Output the [X, Y] coordinate of the center of the cell containing the given text.  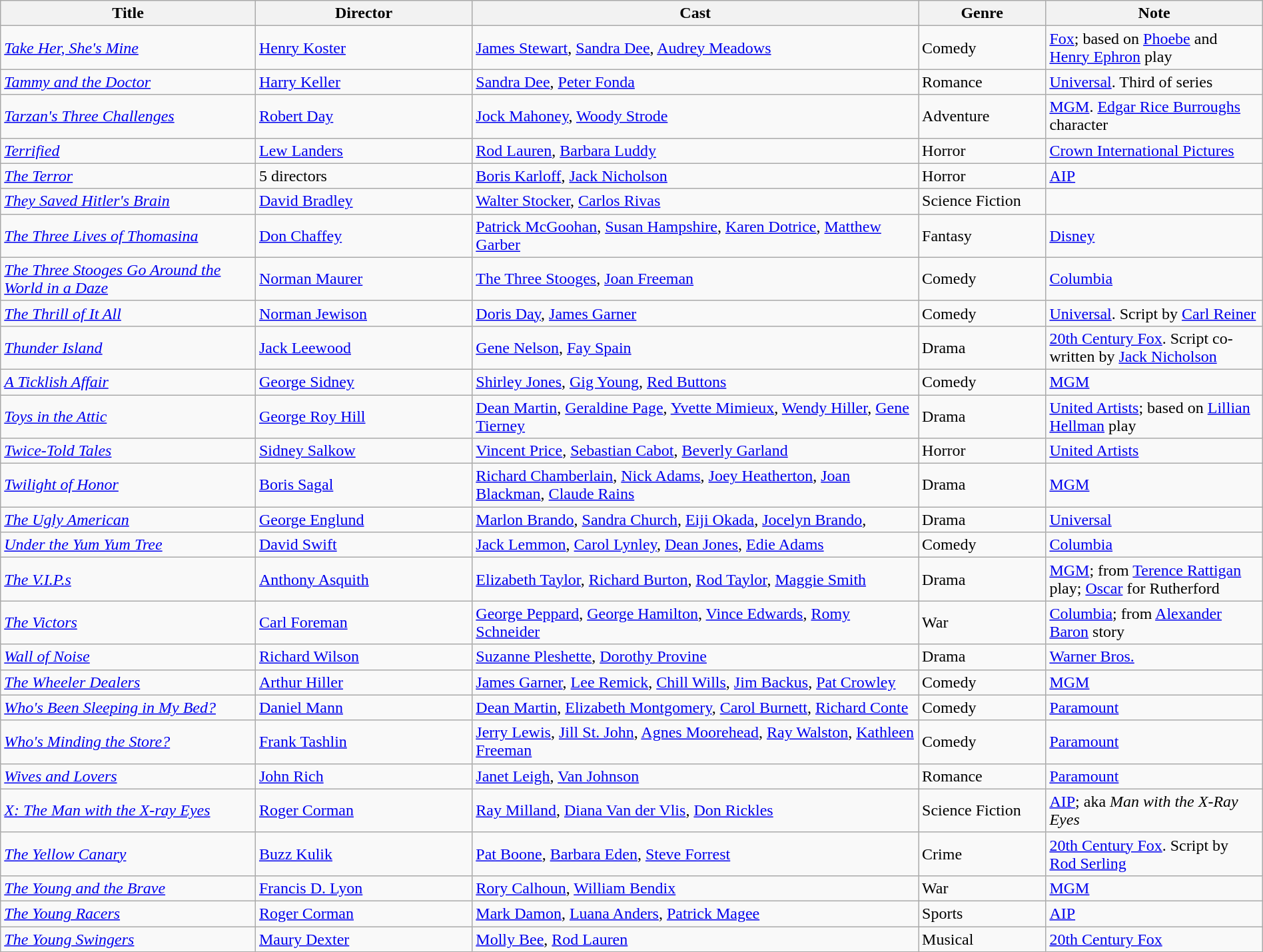
Arthur Hiller [364, 682]
Under the Yum Yum Tree [128, 545]
Jock Mahoney, Woody Strode [695, 116]
Harry Keller [364, 82]
Jerry Lewis, Jill St. John, Agnes Moorehead, Ray Walston, Kathleen Freeman [695, 742]
George Peppard, George Hamilton, Vince Edwards, Romy Schneider [695, 622]
The Terror [128, 176]
Wall of Noise [128, 657]
They Saved Hitler's Brain [128, 201]
The Yellow Canary [128, 854]
Norman Maurer [364, 278]
20th Century Fox [1154, 939]
Mark Damon, Luana Anders, Patrick Magee [695, 913]
Columbia; from Alexander Baron story [1154, 622]
Genre [982, 13]
Buzz Kulik [364, 854]
Doris Day, James Garner [695, 313]
Shirley Jones, Gig Young, Red Buttons [695, 382]
Anthony Asquith [364, 580]
Lew Landers [364, 151]
Cast [695, 13]
The Young Swingers [128, 939]
Toys in the Attic [128, 416]
Warner Bros. [1154, 657]
Boris Karloff, Jack Nicholson [695, 176]
Sandra Dee, Peter Fonda [695, 82]
Carl Foreman [364, 622]
Note [1154, 13]
Tarzan's Three Challenges [128, 116]
David Bradley [364, 201]
Richard Wilson [364, 657]
Frank Tashlin [364, 742]
David Swift [364, 545]
The Thrill of It All [128, 313]
Musical [982, 939]
Sidney Salkow [364, 451]
Crime [982, 854]
A Ticklish Affair [128, 382]
The Victors [128, 622]
The Three Stooges, Joan Freeman [695, 278]
Daniel Mann [364, 708]
MGM. Edgar Rice Burroughs character [1154, 116]
Tammy and the Doctor [128, 82]
Ray Milland, Diana Van der Vlis, Don Rickles [695, 810]
Gene Nelson, Fay Spain [695, 348]
Vincent Price, Sebastian Cabot, Beverly Garland [695, 451]
Twice-Told Tales [128, 451]
Sports [982, 913]
John Rich [364, 776]
Francis D. Lyon [364, 888]
Title [128, 13]
Director [364, 13]
Disney [1154, 236]
Robert Day [364, 116]
The Young and the Brave [128, 888]
Rod Lauren, Barbara Luddy [695, 151]
Thunder Island [128, 348]
Jack Leewood [364, 348]
Take Her, She's Mine [128, 48]
Wives and Lovers [128, 776]
AIP; aka Man with the X-Ray Eyes [1154, 810]
Marlon Brando, Sandra Church, Eiji Okada, Jocelyn Brando, [695, 520]
The V.I.P.s [128, 580]
The Three Lives of Thomasina [128, 236]
James Garner, Lee Remick, Chill Wills, Jim Backus, Pat Crowley [695, 682]
Crown International Pictures [1154, 151]
Walter Stocker, Carlos Rivas [695, 201]
Rory Calhoun, William Bendix [695, 888]
Richard Chamberlain, Nick Adams, Joey Heatherton, Joan Blackman, Claude Rains [695, 485]
Universal. Third of series [1154, 82]
Terrified [128, 151]
United Artists; based on Lillian Hellman play [1154, 416]
Norman Jewison [364, 313]
MGM; from Terence Rattigan play; Oscar for Rutherford [1154, 580]
Janet Leigh, Van Johnson [695, 776]
Universal. Script by Carl Reiner [1154, 313]
Jack Lemmon, Carol Lynley, Dean Jones, Edie Adams [695, 545]
The Ugly American [128, 520]
The Wheeler Dealers [128, 682]
United Artists [1154, 451]
Patrick McGoohan, Susan Hampshire, Karen Dotrice, Matthew Garber [695, 236]
Universal [1154, 520]
Fantasy [982, 236]
Dean Martin, Geraldine Page, Yvette Mimieux, Wendy Hiller, Gene Tierney [695, 416]
The Young Racers [128, 913]
Twilight of Honor [128, 485]
The Three Stooges Go Around the World in a Daze [128, 278]
James Stewart, Sandra Dee, Audrey Meadows [695, 48]
20th Century Fox. Script by Rod Serling [1154, 854]
George Englund [364, 520]
Suzanne Pleshette, Dorothy Provine [695, 657]
George Roy Hill [364, 416]
Fox; based on Phoebe and Henry Ephron play [1154, 48]
Maury Dexter [364, 939]
Dean Martin, Elizabeth Montgomery, Carol Burnett, Richard Conte [695, 708]
Who's Minding the Store? [128, 742]
Molly Bee, Rod Lauren [695, 939]
Elizabeth Taylor, Richard Burton, Rod Taylor, Maggie Smith [695, 580]
Boris Sagal [364, 485]
X: The Man with the X-ray Eyes [128, 810]
Don Chaffey [364, 236]
Pat Boone, Barbara Eden, Steve Forrest [695, 854]
20th Century Fox. Script co-written by Jack Nicholson [1154, 348]
Henry Koster [364, 48]
George Sidney [364, 382]
Adventure [982, 116]
5 directors [364, 176]
Who's Been Sleeping in My Bed? [128, 708]
